Extract the [x, y] coordinate from the center of the cell holding the provided text.  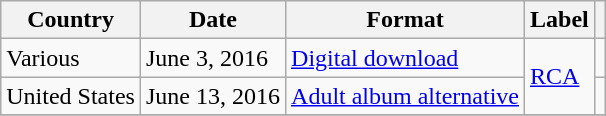
Format [406, 20]
Country [71, 20]
Digital download [406, 58]
Various [71, 58]
RCA [560, 77]
Adult album alternative [406, 96]
June 3, 2016 [212, 58]
June 13, 2016 [212, 96]
Date [212, 20]
Label [560, 20]
United States [71, 96]
